Pinpoint the cell where the given text exists, returning its [x, y] midpoint coordinate. 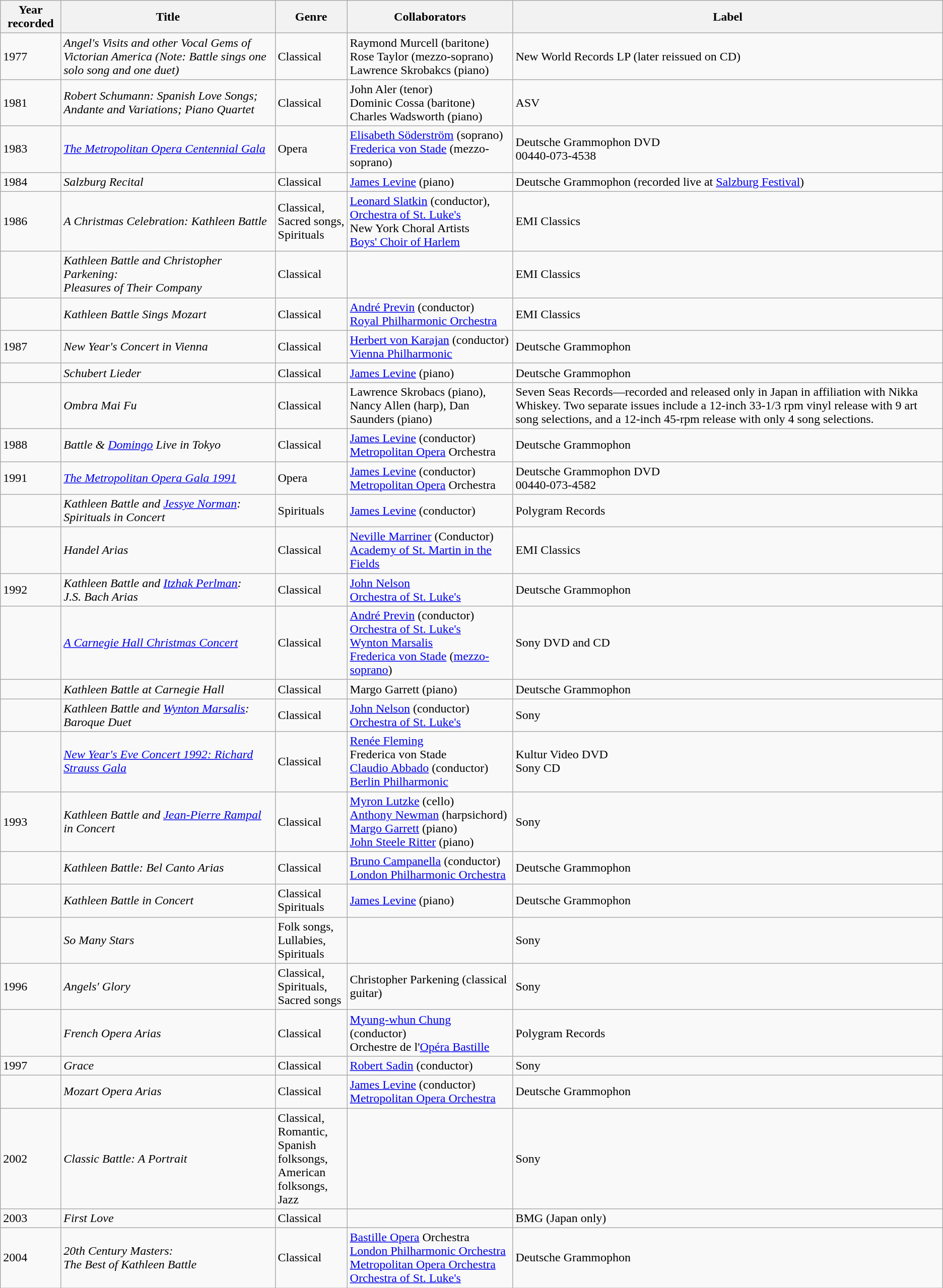
Handel Arias [168, 550]
Genre [311, 17]
2003 [31, 1219]
1992 [31, 590]
Kathleen Battle in Concert [168, 900]
John Nelson (conductor)Orchestra of St. Luke's [430, 715]
Bruno Campanella (conductor)London Philharmonic Orchestra [430, 868]
New Year's Eve Concert 1992: Richard Strauss Gala [168, 761]
Myron Lutzke (cello)Anthony Newman (harpsichord)Margo Garrett (piano)John Steele Ritter (piano) [430, 822]
A Christmas Celebration: Kathleen Battle [168, 222]
Battle & Domingo Live in Tokyo [168, 445]
Collaborators [430, 17]
Myung-whun Chung (conductor)Orchestre de l'Opéra Bastille [430, 1033]
Kathleen Battle at Carnegie Hall [168, 689]
Ombra Mai Fu [168, 405]
1988 [31, 445]
Kathleen Battle and Jessye Norman:Spirituals in Concert [168, 511]
20th Century Masters:The Best of Kathleen Battle [168, 1258]
Kathleen Battle: Bel Canto Arias [168, 868]
Schubert Lieder [168, 373]
Kathleen Battle and Christopher Parkening:Pleasures of Their Company [168, 274]
Neville Marriner (Conductor)Academy of St. Martin in the Fields [430, 550]
1991 [31, 477]
André Previn (conductor)Royal Philharmonic Orchestra [430, 314]
Title [168, 17]
ASV [727, 103]
1997 [31, 1065]
So Many Stars [168, 940]
Classical,Spirituals,Sacred songs [311, 986]
Classical,Romantic,Spanish folksongs,American folksongs,Jazz [311, 1158]
First Love [168, 1219]
James Levine (conductor) [430, 511]
2004 [31, 1258]
Bastille Opera OrchestraLondon Philharmonic OrchestraMetropolitan Opera OrchestraOrchestra of St. Luke's [430, 1258]
Mozart Opera Arias [168, 1092]
Robert Schumann: Spanish Love Songs;Andante and Variations; Piano Quartet [168, 103]
Raymond Murcell (baritone)Rose Taylor (mezzo-soprano)Lawrence Skrobakcs (piano) [430, 56]
The Metropolitan Opera Gala 1991 [168, 477]
ClassicalSpirituals [311, 900]
Salzburg Recital [168, 182]
Classic Battle: A Portrait [168, 1158]
1983 [31, 149]
Kathleen Battle Sings Mozart [168, 314]
André Previn (conductor)Orchestra of St. Luke'sWynton MarsalisFrederica von Stade (mezzo-soprano) [430, 643]
Spirituals [311, 511]
Lawrence Skrobacs (piano), Nancy Allen (harp), Dan Saunders (piano) [430, 405]
Robert Sadin (conductor) [430, 1065]
1986 [31, 222]
The Metropolitan Opera Centennial Gala [168, 149]
2002 [31, 1158]
1987 [31, 346]
Kathleen Battle and Wynton Marsalis:Baroque Duet [168, 715]
1984 [31, 182]
Christopher Parkening (classical guitar) [430, 986]
A Carnegie Hall Christmas Concert [168, 643]
Leonard Slatkin (conductor),Orchestra of St. Luke'sNew York Choral ArtistsBoys' Choir of Harlem [430, 222]
BMG (Japan only) [727, 1219]
Kathleen Battle and Jean-Pierre Rampalin Concert [168, 822]
Elisabeth Söderström (soprano)Frederica von Stade (mezzo-soprano) [430, 149]
Renée FlemingFrederica von StadeClaudio Abbado (conductor)Berlin Philharmonic [430, 761]
Deutsche Grammophon DVD00440-073-4538 [727, 149]
Deutsche Grammophon DVD00440-073-4582 [727, 477]
New World Records LP (later reissued on CD) [727, 56]
Herbert von Karajan (conductor)Vienna Philharmonic [430, 346]
French Opera Arias [168, 1033]
Sony DVD and CD [727, 643]
Folk songs,Lullabies,Spirituals [311, 940]
Angel's Visits and other Vocal Gems of Victorian America (Note: Battle sings one solo song and one duet) [168, 56]
Year recorded [31, 17]
Margo Garrett (piano) [430, 689]
1993 [31, 822]
1981 [31, 103]
Grace [168, 1065]
Deutsche Grammophon (recorded live at Salzburg Festival) [727, 182]
Label [727, 17]
1977 [31, 56]
Classical,Sacred songs,Spirituals [311, 222]
Kultur Video DVDSony CD [727, 761]
Kathleen Battle and Itzhak Perlman:J.S. Bach Arias [168, 590]
1996 [31, 986]
New Year's Concert in Vienna [168, 346]
John Aler (tenor)Dominic Cossa (baritone)Charles Wadsworth (piano) [430, 103]
Angels' Glory [168, 986]
John NelsonOrchestra of St. Luke's [430, 590]
